Identify which cell holds the provided text, then report its [x, y] central coordinate. 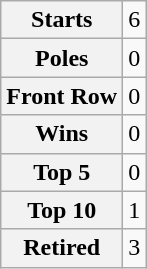
3 [134, 248]
6 [134, 20]
Wins [62, 134]
Retired [62, 248]
1 [134, 210]
Top 5 [62, 172]
Starts [62, 20]
Poles [62, 58]
Top 10 [62, 210]
Front Row [62, 96]
